Locate the cell with the specified text and output its (x, y) center coordinate. 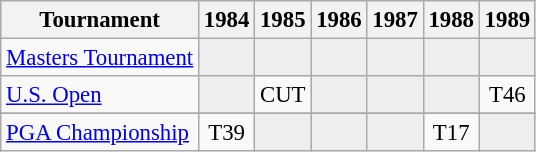
1985 (283, 20)
T39 (227, 133)
Masters Tournament (100, 58)
PGA Championship (100, 133)
1988 (451, 20)
1986 (339, 20)
U.S. Open (100, 95)
T17 (451, 133)
1984 (227, 20)
CUT (283, 95)
T46 (507, 95)
1987 (395, 20)
Tournament (100, 20)
1989 (507, 20)
